Scan for the cell matching the given text and deliver its (x, y) coordinate at center. 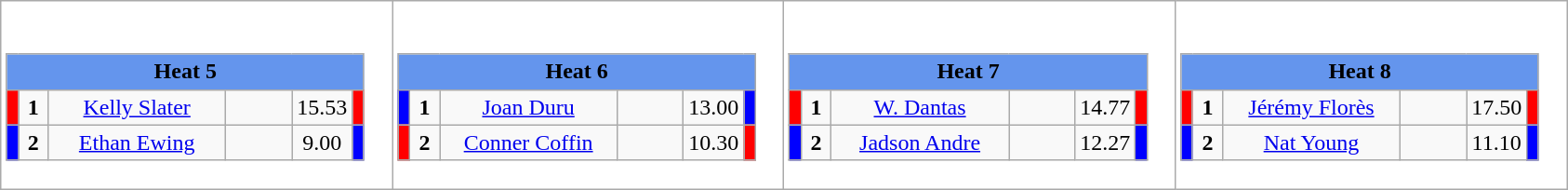
Heat 5 (185, 72)
Ethan Ewing (138, 142)
11.10 (1497, 142)
Heat 7 (968, 72)
12.27 (1105, 142)
15.53 (322, 107)
Heat 6 (577, 72)
Jadson Andre (921, 142)
Jérémy Florès (1311, 107)
17.50 (1497, 107)
Joan Duru (528, 107)
Heat 7 1 W. Dantas 14.77 2 Jadson Andre 12.27 (980, 95)
W. Dantas (921, 107)
Kelly Slater (138, 107)
Nat Young (1311, 142)
Heat 8 1 Jérémy Florès 17.50 2 Nat Young 11.10 (1371, 95)
Heat 5 1 Kelly Slater 15.53 2 Ethan Ewing 9.00 (197, 95)
10.30 (714, 142)
9.00 (322, 142)
13.00 (714, 107)
Heat 8 (1360, 72)
Conner Coffin (528, 142)
14.77 (1105, 107)
Heat 6 1 Joan Duru 13.00 2 Conner Coffin 10.30 (588, 95)
